Locate the cell with the specified text and output its [X, Y] center coordinate. 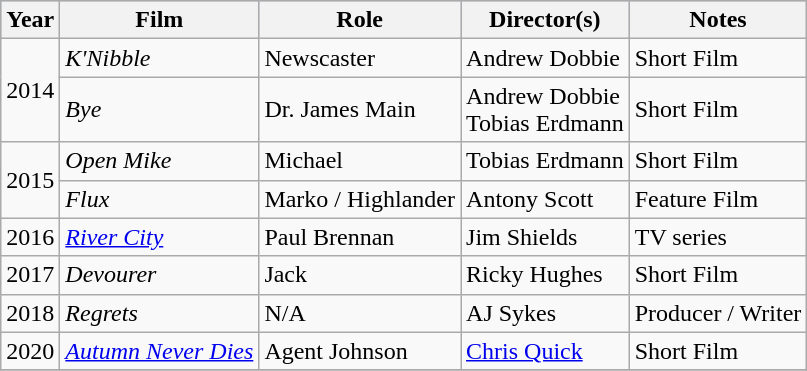
Role [360, 20]
Autumn Never Dies [160, 351]
Jack [360, 275]
Agent Johnson [360, 351]
Chris Quick [546, 351]
Ricky Hughes [546, 275]
Flux [160, 199]
Marko / Highlander [360, 199]
Michael [360, 161]
2018 [30, 313]
Paul Brennan [360, 237]
2020 [30, 351]
Tobias Erdmann [546, 161]
2014 [30, 90]
K'Nibble [160, 58]
2015 [30, 180]
N/A [360, 313]
Devourer [160, 275]
Producer / Writer [718, 313]
Andrew Dobbie [546, 58]
Feature Film [718, 199]
TV series [718, 237]
Dr. James Main [360, 110]
Regrets [160, 313]
Jim Shields [546, 237]
2017 [30, 275]
Andrew DobbieTobias Erdmann [546, 110]
Year [30, 20]
Antony Scott [546, 199]
2016 [30, 237]
Director(s) [546, 20]
Bye [160, 110]
Notes [718, 20]
Film [160, 20]
AJ Sykes [546, 313]
Open Mike [160, 161]
Newscaster [360, 58]
River City [160, 237]
